Identify which cell holds the provided text, then report its [x, y] central coordinate. 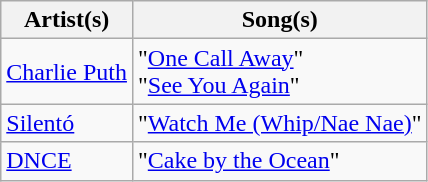
Silentó [67, 123]
Song(s) [280, 20]
"One Call Away" "See You Again" [280, 72]
Artist(s) [67, 20]
DNCE [67, 161]
"Cake by the Ocean" [280, 161]
"Watch Me (Whip/Nae Nae)" [280, 123]
Charlie Puth [67, 72]
